For the text-containing cell, return its midpoint in (X, Y) coordinate format. 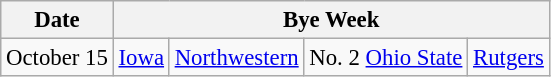
Rutgers (508, 58)
Date (57, 20)
Bye Week (331, 20)
Iowa (141, 58)
No. 2 Ohio State (386, 58)
Northwestern (236, 58)
October 15 (57, 58)
